For the text-containing cell, return its midpoint in [x, y] coordinate format. 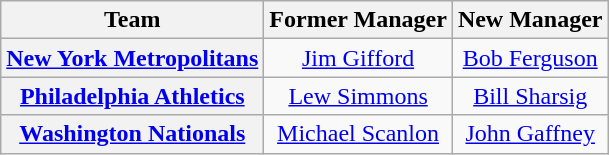
Michael Scanlon [358, 134]
Bill Sharsig [530, 96]
New York Metropolitans [132, 58]
New Manager [530, 20]
John Gaffney [530, 134]
Jim Gifford [358, 58]
Philadelphia Athletics [132, 96]
Lew Simmons [358, 96]
Team [132, 20]
Bob Ferguson [530, 58]
Washington Nationals [132, 134]
Former Manager [358, 20]
